Return (x, y) of the center of cell containing provided text 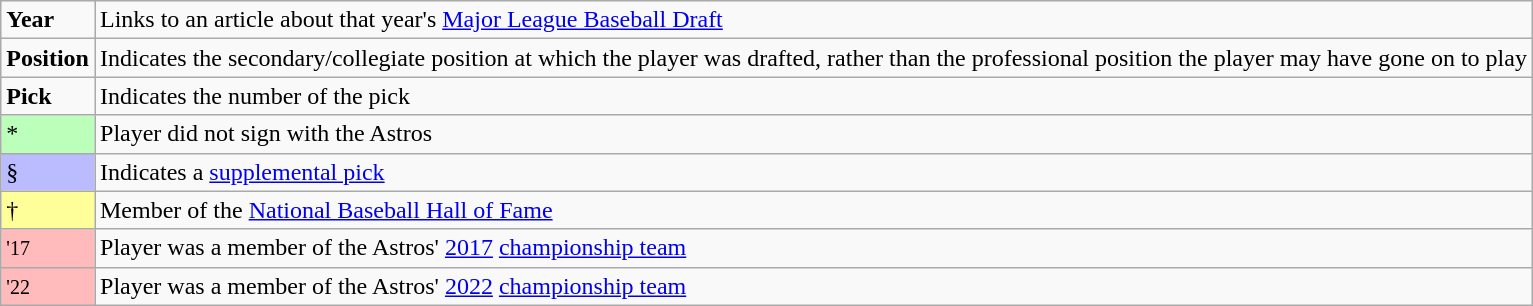
† (48, 210)
Indicates the number of the pick (813, 96)
Indicates a supplemental pick (813, 172)
Member of the National Baseball Hall of Fame (813, 210)
Player was a member of the Astros' 2017 championship team (813, 248)
Links to an article about that year's Major League Baseball Draft (813, 20)
'22 (48, 286)
Position (48, 58)
* (48, 134)
§ (48, 172)
Pick (48, 96)
'17 (48, 248)
Player was a member of the Astros' 2022 championship team (813, 286)
Player did not sign with the Astros (813, 134)
Year (48, 20)
